Locate the cell with the specified text and output its (X, Y) center coordinate. 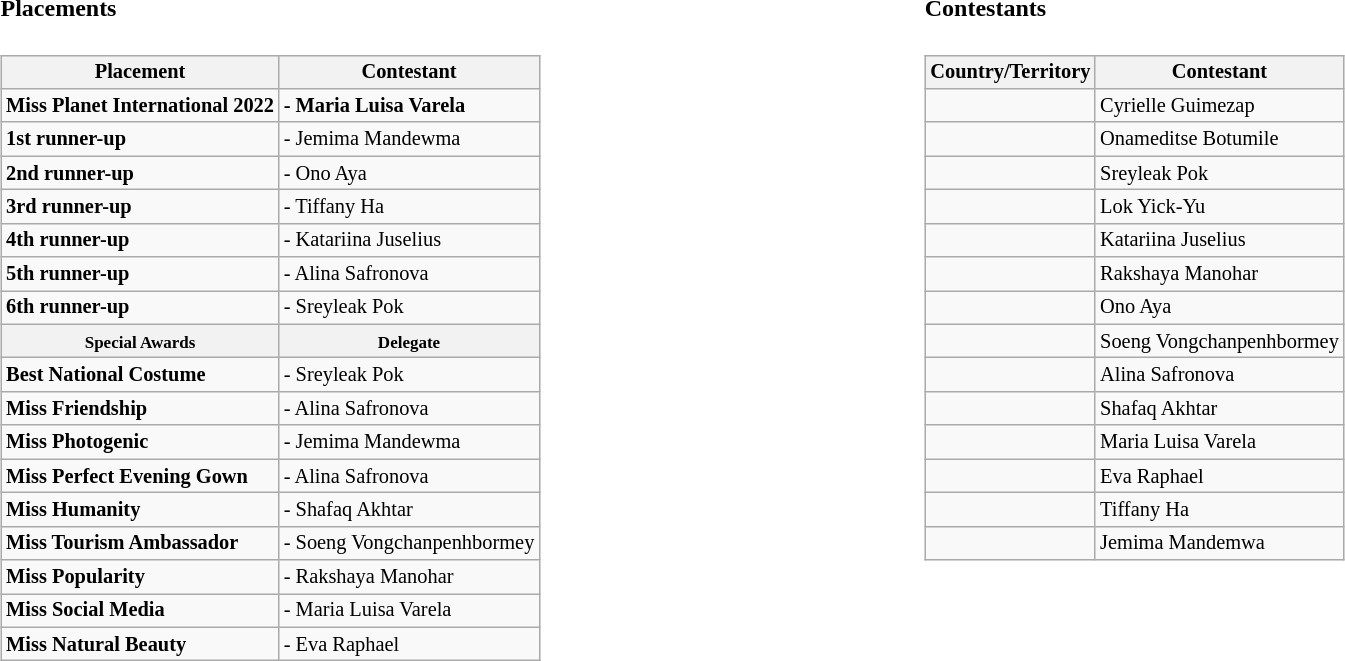
5th runner-up (140, 274)
6th runner-up (140, 308)
Special Awards (140, 341)
Miss Social Media (140, 611)
3rd runner-up (140, 207)
- Soeng Vongchanpenhbormey (409, 543)
- Katariina Juselius (409, 240)
Lok Yick-Yu (1219, 207)
Miss Photogenic (140, 442)
Eva Raphael (1219, 476)
Miss Humanity (140, 510)
- Ono Aya (409, 173)
Rakshaya Manohar (1219, 274)
Miss Perfect Evening Gown (140, 476)
Shafaq Akhtar (1219, 409)
Best National Costume (140, 375)
Miss Popularity (140, 577)
Miss Tourism Ambassador (140, 543)
1st runner-up (140, 139)
Delegate (409, 341)
4th runner-up (140, 240)
Alina Safronova (1219, 375)
Miss Natural Beauty (140, 644)
Miss Friendship (140, 409)
Maria Luisa Varela (1219, 442)
Country/Territory (1010, 72)
Miss Planet International 2022 (140, 106)
- Shafaq Akhtar (409, 510)
Soeng Vongchanpenhbormey (1219, 341)
Tiffany Ha (1219, 510)
- Tiffany Ha (409, 207)
- Rakshaya Manohar (409, 577)
Jemima Mandemwa (1219, 543)
Onameditse Botumile (1219, 139)
Placement (140, 72)
2nd runner-up (140, 173)
Cyrielle Guimezap (1219, 106)
- Eva Raphael (409, 644)
Ono Aya (1219, 308)
Sreyleak Pok (1219, 173)
Katariina Juselius (1219, 240)
